Provide the (X, Y) coordinate of the cell's center where the given text is located.  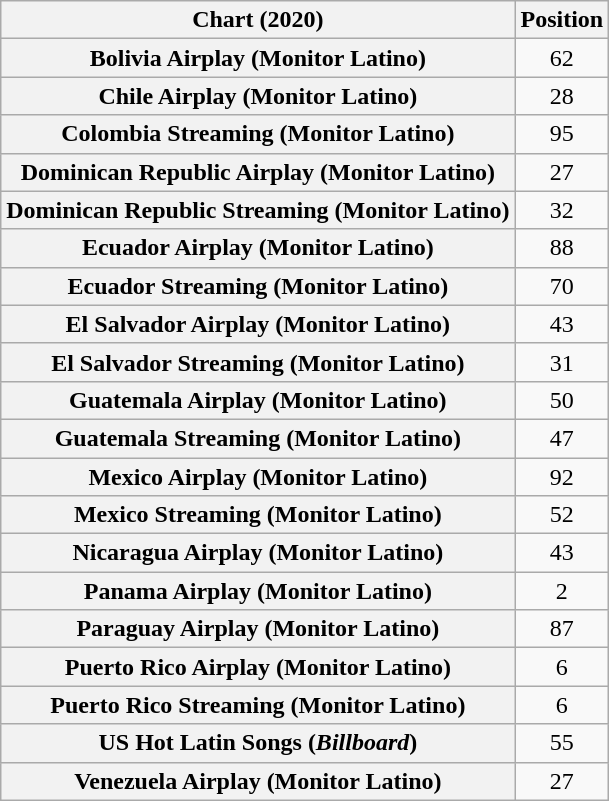
Paraguay Airplay (Monitor Latino) (258, 629)
52 (562, 515)
Colombia Streaming (Monitor Latino) (258, 134)
Puerto Rico Streaming (Monitor Latino) (258, 705)
55 (562, 743)
88 (562, 248)
Chart (2020) (258, 20)
Mexico Streaming (Monitor Latino) (258, 515)
El Salvador Streaming (Monitor Latino) (258, 362)
31 (562, 362)
62 (562, 58)
Puerto Rico Airplay (Monitor Latino) (258, 667)
Guatemala Airplay (Monitor Latino) (258, 400)
32 (562, 210)
87 (562, 629)
28 (562, 96)
Mexico Airplay (Monitor Latino) (258, 477)
Bolivia Airplay (Monitor Latino) (258, 58)
Dominican Republic Streaming (Monitor Latino) (258, 210)
El Salvador Airplay (Monitor Latino) (258, 324)
US Hot Latin Songs (Billboard) (258, 743)
Nicaragua Airplay (Monitor Latino) (258, 553)
50 (562, 400)
Ecuador Airplay (Monitor Latino) (258, 248)
47 (562, 438)
Position (562, 20)
92 (562, 477)
2 (562, 591)
Venezuela Airplay (Monitor Latino) (258, 781)
Dominican Republic Airplay (Monitor Latino) (258, 172)
Ecuador Streaming (Monitor Latino) (258, 286)
Chile Airplay (Monitor Latino) (258, 96)
95 (562, 134)
Panama Airplay (Monitor Latino) (258, 591)
70 (562, 286)
Guatemala Streaming (Monitor Latino) (258, 438)
